For the text-containing cell, return its midpoint in [X, Y] coordinate format. 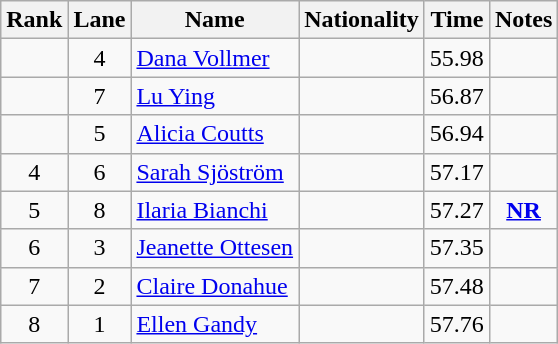
Sarah Sjöström [215, 172]
Time [456, 20]
56.87 [456, 96]
3 [100, 248]
Ellen Gandy [215, 324]
Lane [100, 20]
Nationality [362, 20]
Ilaria Bianchi [215, 210]
Notes [523, 20]
57.17 [456, 172]
1 [100, 324]
Name [215, 20]
55.98 [456, 58]
57.76 [456, 324]
57.27 [456, 210]
Dana Vollmer [215, 58]
Jeanette Ottesen [215, 248]
57.48 [456, 286]
Rank [34, 20]
Claire Donahue [215, 286]
56.94 [456, 134]
Alicia Coutts [215, 134]
NR [523, 210]
2 [100, 286]
Lu Ying [215, 96]
57.35 [456, 248]
